Extract the [x, y] coordinate from the center of the cell holding the provided text.  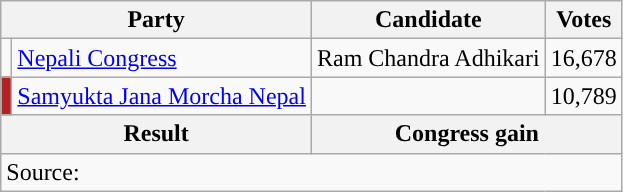
Nepali Congress [162, 58]
Votes [584, 20]
Result [156, 134]
Ram Chandra Adhikari [428, 58]
Congress gain [466, 134]
Party [156, 20]
Source: [312, 172]
10,789 [584, 96]
Candidate [428, 20]
16,678 [584, 58]
Samyukta Jana Morcha Nepal [162, 96]
